Return the [x, y] coordinate for the center point of the cell that contains the specified text.  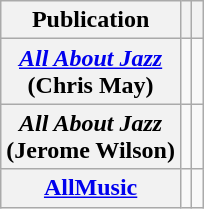
AllMusic [91, 188]
All About Jazz(Chris May) [91, 72]
All About Jazz(Jerome Wilson) [91, 136]
Publication [91, 20]
